Determine the [x, y] coordinate at the center of the cell enclosing the given text.  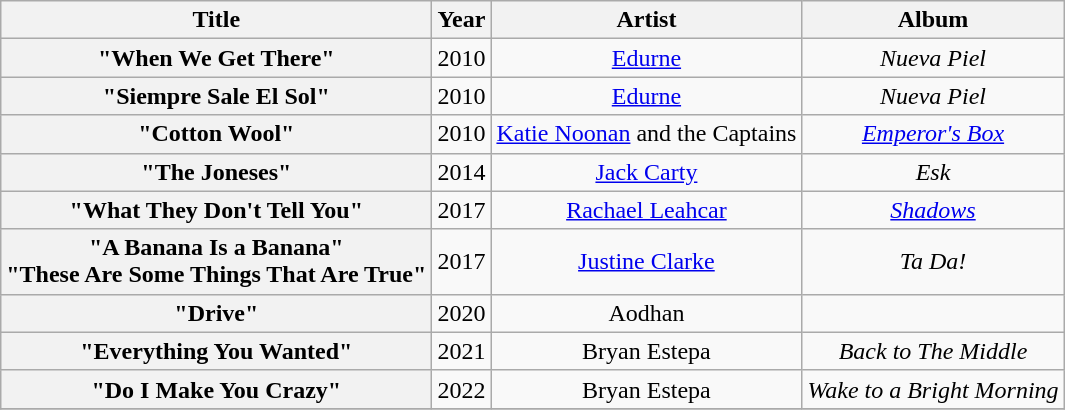
2020 [462, 313]
"The Joneses" [216, 172]
"Everything You Wanted" [216, 351]
Back to The Middle [933, 351]
"What They Don't Tell You" [216, 210]
Katie Noonan and the Captains [646, 134]
2014 [462, 172]
Album [933, 20]
Wake to a Bright Morning [933, 389]
"Do I Make You Crazy" [216, 389]
Artist [646, 20]
"Drive" [216, 313]
Rachael Leahcar [646, 210]
Jack Carty [646, 172]
Justine Clarke [646, 262]
"When We Get There" [216, 58]
Shadows [933, 210]
"Cotton Wool" [216, 134]
Esk [933, 172]
Title [216, 20]
Aodhan [646, 313]
2022 [462, 389]
Year [462, 20]
2021 [462, 351]
Ta Da! [933, 262]
"Siempre Sale El Sol" [216, 96]
Emperor's Box [933, 134]
"A Banana Is a Banana" "These Are Some Things That Are True" [216, 262]
